Output the [x, y] coordinate of the center of the cell containing the given text.  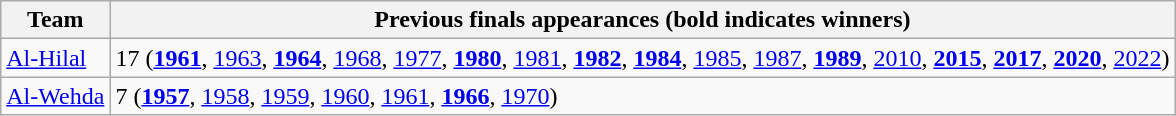
7 (1957, 1958, 1959, 1960, 1961, 1966, 1970) [642, 96]
Team [56, 20]
Previous finals appearances (bold indicates winners) [642, 20]
Al-Wehda [56, 96]
Al-Hilal [56, 58]
17 (1961, 1963, 1964, 1968, 1977, 1980, 1981, 1982, 1984, 1985, 1987, 1989, 2010, 2015, 2017, 2020, 2022) [642, 58]
